For the text-containing cell, return its midpoint in (x, y) coordinate format. 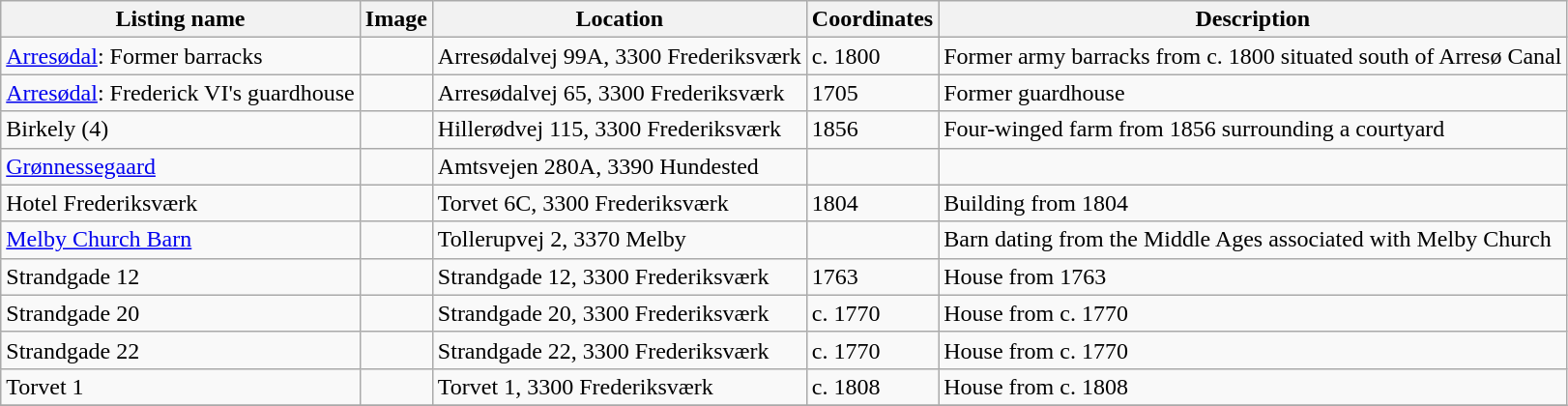
Strandgade 20 (181, 313)
Torvet 1, 3300 Frederiksværk (619, 387)
Four-winged farm from 1856 surrounding a courtyard (1253, 130)
Strandgade 12 (181, 276)
Location (619, 19)
Arresødalvej 65, 3300 Frederiksværk (619, 93)
Birkely (4) (181, 130)
1804 (872, 203)
Torvet 6C, 3300 Frederiksværk (619, 203)
Torvet 1 (181, 387)
Strandgade 22, 3300 Frederiksværk (619, 350)
House from c. 1808 (1253, 387)
House from 1763 (1253, 276)
Image (396, 19)
Amtsvejen 280A, 3390 Hundested (619, 166)
Grønnessegaard (181, 166)
Arresødal: Frederick VI's guardhouse (181, 93)
Strandgade 12, 3300 Frederiksværk (619, 276)
1856 (872, 130)
Former army barracks from c. 1800 situated south of Arresø Canal (1253, 56)
Barn dating from the Middle Ages associated with Melby Church (1253, 240)
1763 (872, 276)
Coordinates (872, 19)
Building from 1804 (1253, 203)
Arresødalvej 99A, 3300 Frederiksværk (619, 56)
1705 (872, 93)
Hillerødvej 115, 3300 Frederiksværk (619, 130)
Strandgade 22 (181, 350)
Hotel Frederiksværk (181, 203)
Arresødal: Former barracks (181, 56)
c. 1808 (872, 387)
Melby Church Barn (181, 240)
c. 1800 (872, 56)
Tollerupvej 2, 3370 Melby (619, 240)
Description (1253, 19)
Former guardhouse (1253, 93)
Listing name (181, 19)
Strandgade 20, 3300 Frederiksværk (619, 313)
